Pinpoint the cell where the given text exists, returning its [X, Y] midpoint coordinate. 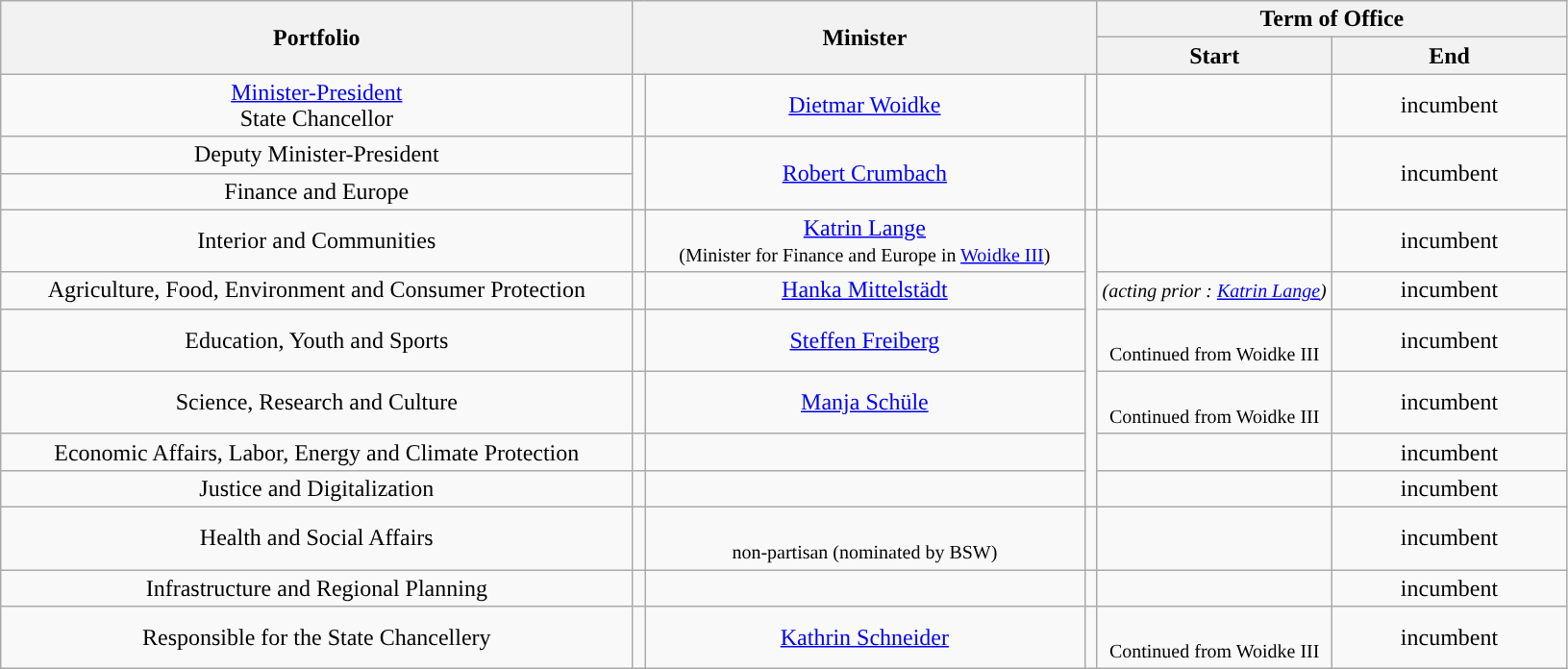
(acting prior : Katrin Lange) [1214, 290]
Minister-PresidentState Chancellor [317, 106]
Hanka Mittelstädt [865, 290]
Start [1214, 56]
Finance and Europe [317, 191]
Minister [865, 37]
Infrastructure and Regional Planning [317, 587]
Education, Youth and Sports [317, 340]
Deputy Minister-President [317, 155]
End [1449, 56]
Term of Office [1332, 19]
Responsible for the State Chancellery [317, 638]
Economic Affairs, Labor, Energy and Climate Protection [317, 452]
Kathrin Schneider [865, 638]
Manja Schüle [865, 402]
Justice and Digitalization [317, 488]
Portfolio [317, 37]
Katrin Lange(Minister for Finance and Europe in Woidke III) [865, 240]
Agriculture, Food, Environment and Consumer Protection [317, 290]
Steffen Freiberg [865, 340]
Health and Social Affairs [317, 538]
Science, Research and Culture [317, 402]
Dietmar Woidke [865, 106]
Robert Crumbach [865, 173]
Interior and Communities [317, 240]
non-partisan (nominated by BSW) [865, 538]
